Search for the cell housing the specified text and yield its [x, y] center coordinate. 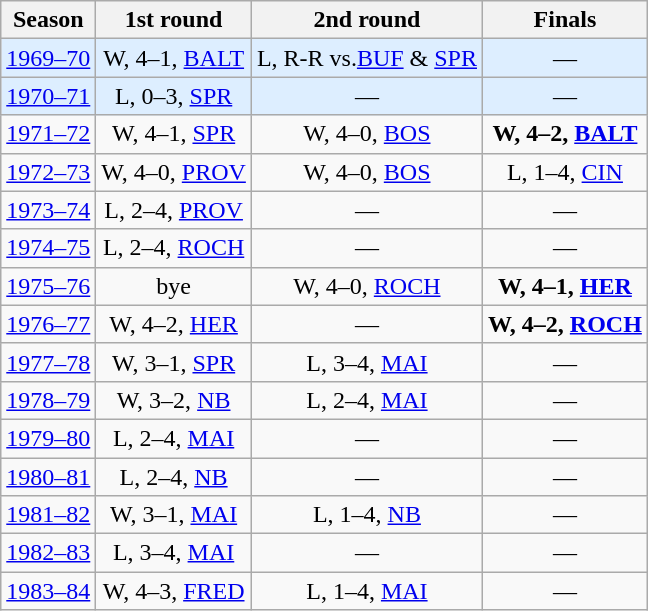
L, 1–4, NB [366, 515]
Season [48, 20]
Finals [566, 20]
W, 4–2, BALT [566, 134]
1969–70 [48, 58]
W, 4–1, HER [566, 286]
2nd round [366, 20]
1974–75 [48, 248]
W, 4–2, HER [174, 324]
1970–71 [48, 96]
W, 3–2, NB [174, 400]
1972–73 [48, 172]
W, 3–1, SPR [174, 362]
bye [174, 286]
1973–74 [48, 210]
1979–80 [48, 438]
L, 2–4, NB [174, 477]
L, 1–4, MAI [366, 591]
W, 4–0, ROCH [366, 286]
1983–84 [48, 591]
W, 4–1, BALT [174, 58]
W, 4–2, ROCH [566, 324]
1975–76 [48, 286]
W, 3–1, MAI [174, 515]
1980–81 [48, 477]
L, R-R vs.BUF & SPR [366, 58]
1976–77 [48, 324]
1st round [174, 20]
1971–72 [48, 134]
1978–79 [48, 400]
W, 4–0, PROV [174, 172]
1977–78 [48, 362]
L, 2–4, PROV [174, 210]
1982–83 [48, 553]
1981–82 [48, 515]
L, 0–3, SPR [174, 96]
L, 2–4, ROCH [174, 248]
W, 4–1, SPR [174, 134]
L, 1–4, CIN [566, 172]
W, 4–3, FRED [174, 591]
